Locate the cell with the specified text and output its (X, Y) center coordinate. 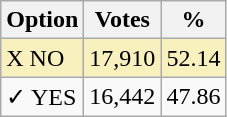
47.86 (194, 97)
17,910 (122, 58)
✓ YES (42, 97)
16,442 (122, 97)
52.14 (194, 58)
Option (42, 20)
% (194, 20)
X NO (42, 58)
Votes (122, 20)
